Detect which cell encompasses the target text, then output its [x, y] center coordinate. 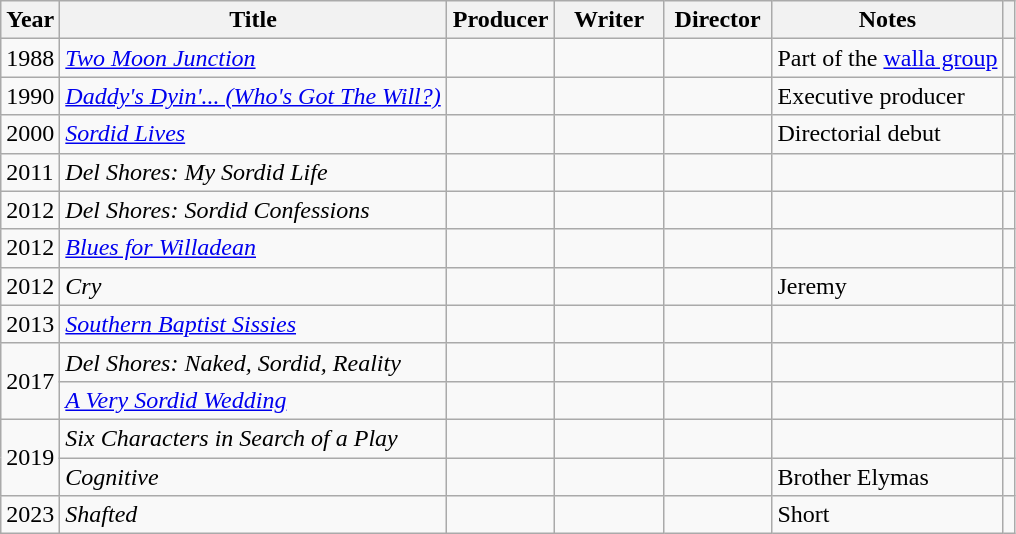
Del Shores: Sordid Confessions [253, 210]
Notes [888, 20]
Del Shores: My Sordid Life [253, 172]
Shafted [253, 515]
Directorial debut [888, 134]
2019 [30, 457]
2011 [30, 172]
Executive producer [888, 96]
Sordid Lives [253, 134]
Writer [610, 20]
Title [253, 20]
2023 [30, 515]
2017 [30, 381]
1990 [30, 96]
Blues for Willadean [253, 248]
A Very Sordid Wedding [253, 400]
2013 [30, 324]
Southern Baptist Sissies [253, 324]
Six Characters in Search of a Play [253, 438]
Producer [500, 20]
Part of the walla group [888, 58]
Short [888, 515]
Year [30, 20]
Brother Elymas [888, 477]
Cry [253, 286]
1988 [30, 58]
Del Shores: Naked, Sordid, Reality [253, 362]
Director [718, 20]
Jeremy [888, 286]
Two Moon Junction [253, 58]
2000 [30, 134]
Daddy's Dyin'... (Who's Got The Will?) [253, 96]
Cognitive [253, 477]
